Scan for the cell matching the given text and deliver its [X, Y] coordinate at center. 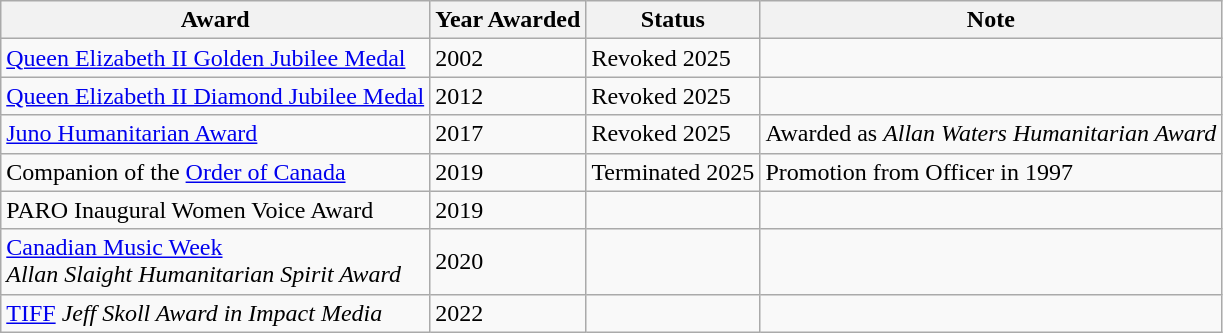
2022 [508, 313]
Award [216, 20]
Status [673, 20]
Awarded as Allan Waters Humanitarian Award [991, 134]
Queen Elizabeth II Diamond Jubilee Medal [216, 96]
2002 [508, 58]
Juno Humanitarian Award [216, 134]
2012 [508, 96]
Canadian Music WeekAllan Slaight Humanitarian Spirit Award [216, 262]
Note [991, 20]
PARO Inaugural Women Voice Award [216, 210]
Queen Elizabeth II Golden Jubilee Medal [216, 58]
Year Awarded [508, 20]
Terminated 2025 [673, 172]
2017 [508, 134]
TIFF Jeff Skoll Award in Impact Media [216, 313]
2020 [508, 262]
Companion of the Order of Canada [216, 172]
Promotion from Officer in 1997 [991, 172]
